Output the [X, Y] coordinate of the center of the cell containing the given text.  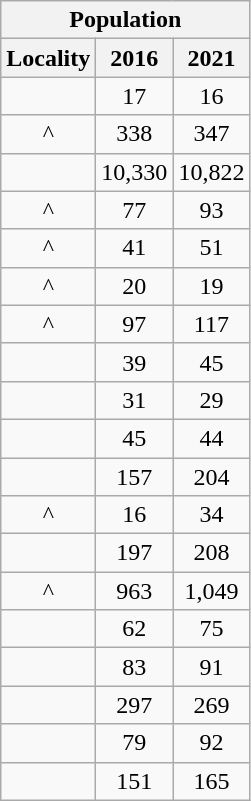
93 [212, 210]
338 [134, 134]
2016 [134, 58]
10,822 [212, 172]
2021 [212, 58]
97 [134, 324]
75 [212, 629]
151 [134, 781]
1,049 [212, 591]
20 [134, 286]
963 [134, 591]
44 [212, 438]
208 [212, 553]
157 [134, 477]
347 [212, 134]
51 [212, 248]
39 [134, 362]
10,330 [134, 172]
62 [134, 629]
34 [212, 515]
Locality [48, 58]
92 [212, 743]
17 [134, 96]
79 [134, 743]
29 [212, 400]
197 [134, 553]
269 [212, 705]
165 [212, 781]
19 [212, 286]
41 [134, 248]
Population [126, 20]
297 [134, 705]
204 [212, 477]
31 [134, 400]
117 [212, 324]
83 [134, 667]
77 [134, 210]
91 [212, 667]
